Return (x, y) of the center of cell containing provided text 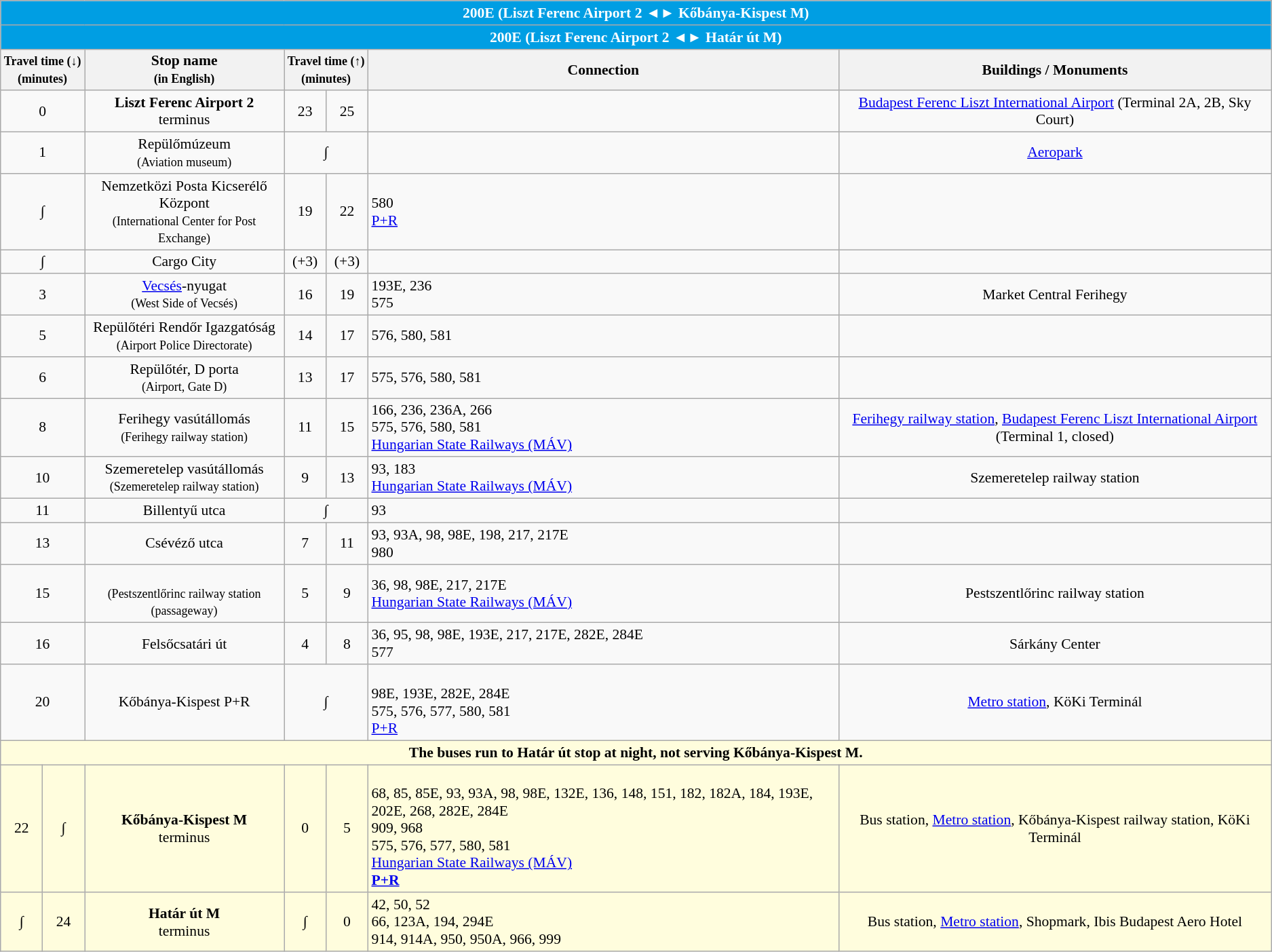
93, 183Hungarian State Railways (MÁV) (603, 478)
Pestszentlőrinc railway station (1054, 593)
166, 236, 236A, 266 575, 576, 580, 581Hungarian State Railways (MÁV) (603, 427)
36, 98, 98E, 217, 217EHungarian State Railways (MÁV) (603, 593)
Kőbánya-Kispest Mterminus (184, 829)
7 (305, 543)
98E, 193E, 282E, 284E 575, 576, 577, 580, 581P+R (603, 702)
Liszt Ferenc Airport 2terminus (184, 111)
42, 50, 52 66, 123A, 194, 294E 914, 914A, 950, 950A, 966, 999 (603, 923)
The buses run to Határ út stop at night, not serving Kőbánya-Kispest M. (636, 753)
Aeropark (1054, 153)
580P+R (603, 212)
200E (Liszt Ferenc Airport 2 ◄► Határ út M) (636, 37)
Szemeretelep railway station (1054, 478)
14 (305, 337)
Buildings / Monuments (1054, 69)
Csévéző utca (184, 543)
24 (64, 923)
Repülőtéri Rendőr Igazgatóság(Airport Police Directorate) (184, 337)
Kőbánya-Kispest P+R (184, 702)
Vecsés-nyugat(West Side of Vecsés) (184, 294)
200E (Liszt Ferenc Airport 2 ◄► Kőbánya-Kispest M) (636, 13)
Sárkány Center (1054, 643)
Repülőmúzeum(Aviation museum) (184, 153)
Felsőcsatári út (184, 643)
Budapest Ferenc Liszt International Airport (Terminal 2A, 2B, Sky Court) (1054, 111)
(Pestszentlőrinc railway station (passageway) (184, 593)
Metro station, KöKi Terminál (1054, 702)
Bus station, Metro station, Shopmark, Ibis Budapest Aero Hotel (1054, 923)
20 (43, 702)
Ferihegy vasútállomás(Ferihegy railway station) (184, 427)
23 (305, 111)
Connection (603, 69)
576, 580, 581 (603, 337)
Cargo City (184, 262)
Billentyű utca (184, 511)
4 (305, 643)
575, 576, 580, 581 (603, 377)
Market Central Ferihegy (1054, 294)
1 (43, 153)
93, 93A, 98, 98E, 198, 217, 217E 980 (603, 543)
10 (43, 478)
6 (43, 377)
Travel time (↓)(minutes) (43, 69)
Ferihegy railway station, Budapest Ferenc Liszt International Airport (Terminal 1, closed) (1054, 427)
Bus station, Metro station, Kőbánya-Kispest railway station, KöKi Terminál (1054, 829)
Szemeretelep vasútállomás(Szemeretelep railway station) (184, 478)
36, 95, 98, 98E, 193E, 217, 217E, 282E, 284E 577 (603, 643)
Nemzetközi Posta Kicserélő Központ(International Center for Post Exchange) (184, 212)
193E, 236 575 (603, 294)
Stop name(in English) (184, 69)
Travel time (↑)(minutes) (326, 69)
Határ út Mterminus (184, 923)
25 (347, 111)
93 (603, 511)
3 (43, 294)
Repülőtér, D porta(Airport, Gate D) (184, 377)
